Provide the [X, Y] coordinate of the cell's center where the given text is located.  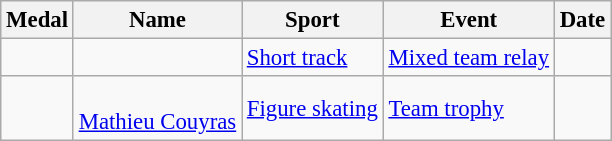
Mathieu Couyras [157, 108]
Short track [313, 58]
Event [468, 20]
Mixed team relay [468, 58]
Sport [313, 20]
Figure skating [313, 108]
Date [582, 20]
Name [157, 20]
Team trophy [468, 108]
Medal [38, 20]
